Find where the given text appears and provide that cell's center as (x, y) coordinate. 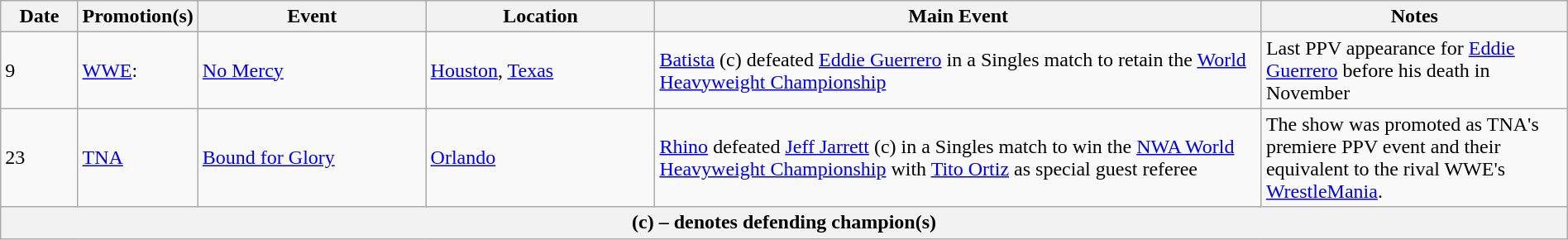
Batista (c) defeated Eddie Guerrero in a Singles match to retain the World Heavyweight Championship (958, 70)
Bound for Glory (312, 157)
Houston, Texas (541, 70)
Promotion(s) (137, 17)
No Mercy (312, 70)
9 (40, 70)
Orlando (541, 157)
Event (312, 17)
23 (40, 157)
(c) – denotes defending champion(s) (784, 223)
Notes (1414, 17)
TNA (137, 157)
Last PPV appearance for Eddie Guerrero before his death in November (1414, 70)
The show was promoted as TNA's premiere PPV event and their equivalent to the rival WWE's WrestleMania. (1414, 157)
Main Event (958, 17)
Rhino defeated Jeff Jarrett (c) in a Singles match to win the NWA World Heavyweight Championship with Tito Ortiz as special guest referee (958, 157)
Date (40, 17)
Location (541, 17)
WWE: (137, 70)
